Identify which cell holds the provided text, then report its (X, Y) central coordinate. 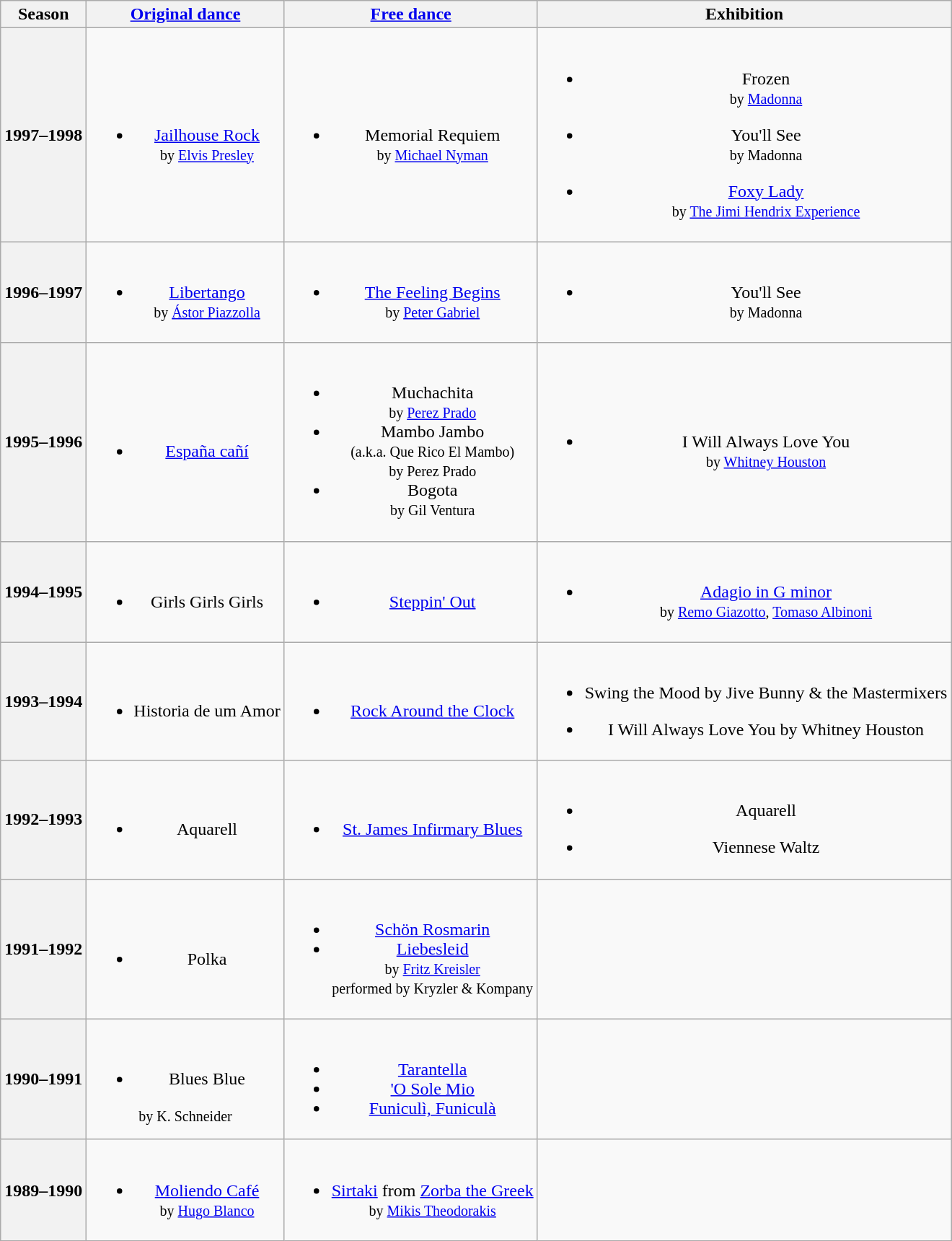
1990–1991 (43, 1079)
Adagio in G minor by Remo Giazotto, Tomaso Albinoni (744, 592)
St. James Infirmary Blues (411, 820)
I Will Always Love You by Whitney Houston (744, 442)
1992–1993 (43, 820)
Historia de um Amor (185, 701)
Moliendo Café by Hugo Blanco (185, 1190)
Polka (185, 949)
Blues Blueby K. Schneider (185, 1079)
Libertango by Ástor Piazzolla (185, 292)
España cañí (185, 442)
Aquarell (185, 820)
Sirtaki from Zorba the Greek by Mikis Theodorakis (411, 1190)
Season (43, 14)
Free dance (411, 14)
Swing the Mood by Jive Bunny & the MastermixersI Will Always Love You by Whitney Houston (744, 701)
Girls Girls Girls (185, 592)
Steppin' Out (411, 592)
You'll See by Madonna (744, 292)
Rock Around the Clock (411, 701)
1995–1996 (43, 442)
Tarantella'O Sole MioFuniculì, Funiculà (411, 1079)
1991–1992 (43, 949)
Exhibition (744, 14)
Jailhouse Rock by Elvis Presley (185, 135)
AquarellViennese Waltz (744, 820)
1993–1994 (43, 701)
1996–1997 (43, 292)
Original dance (185, 14)
1989–1990 (43, 1190)
Frozen by Madonna You'll See by Madonna Foxy Lady by The Jimi Hendrix Experience (744, 135)
Muchachita by Perez Prado Mambo Jambo (a.k.a. Que Rico El Mambo) by Perez Prado Bogota by Gil Ventura (411, 442)
Memorial Requiem by Michael Nyman (411, 135)
1997–1998 (43, 135)
Schön RosmarinLiebesleid by Fritz Kreisler performed by Kryzler & Kompany (411, 949)
1994–1995 (43, 592)
The Feeling Begins by Peter Gabriel (411, 292)
